Determine the [X, Y] coordinate at the center of the cell enclosing the given text.  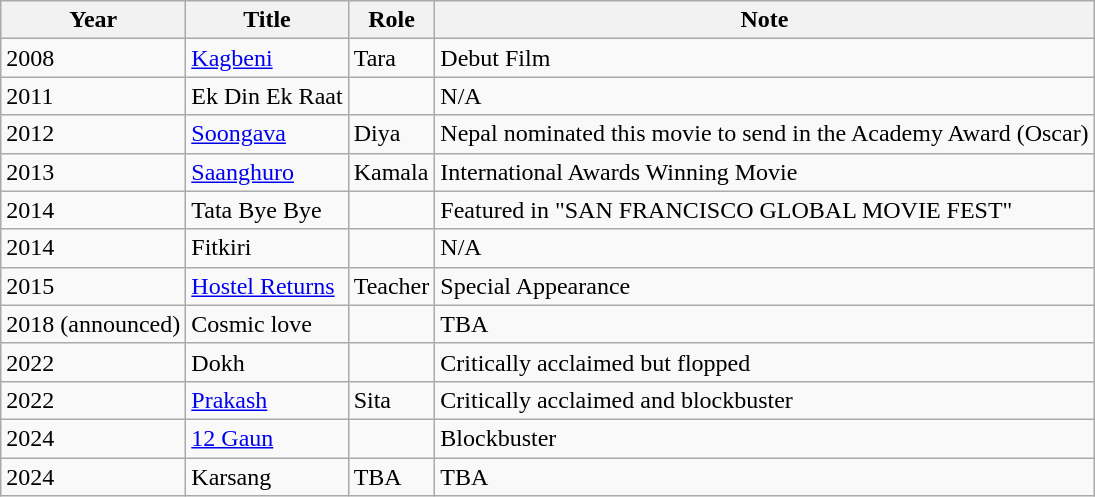
Cosmic love [267, 324]
2013 [94, 172]
Note [764, 20]
12 Gaun [267, 438]
2012 [94, 134]
Critically acclaimed and blockbuster [764, 400]
Dokh [267, 362]
Soongava [267, 134]
Title [267, 20]
2011 [94, 96]
2018 (announced) [94, 324]
Critically acclaimed but flopped [764, 362]
Nepal nominated this movie to send in the Academy Award (Oscar) [764, 134]
Karsang [267, 477]
Kagbeni [267, 58]
Saanghuro [267, 172]
2008 [94, 58]
International Awards Winning Movie [764, 172]
Hostel Returns [267, 286]
Debut Film [764, 58]
Special Appearance [764, 286]
Year [94, 20]
Fitkiri [267, 248]
Featured in "SAN FRANCISCO GLOBAL MOVIE FEST" [764, 210]
Diya [392, 134]
Tata Bye Bye [267, 210]
Blockbuster [764, 438]
Sita [392, 400]
Teacher [392, 286]
Prakash [267, 400]
2015 [94, 286]
Kamala [392, 172]
Tara [392, 58]
Ek Din Ek Raat [267, 96]
Role [392, 20]
